Identify which cell holds the provided text, then report its [X, Y] central coordinate. 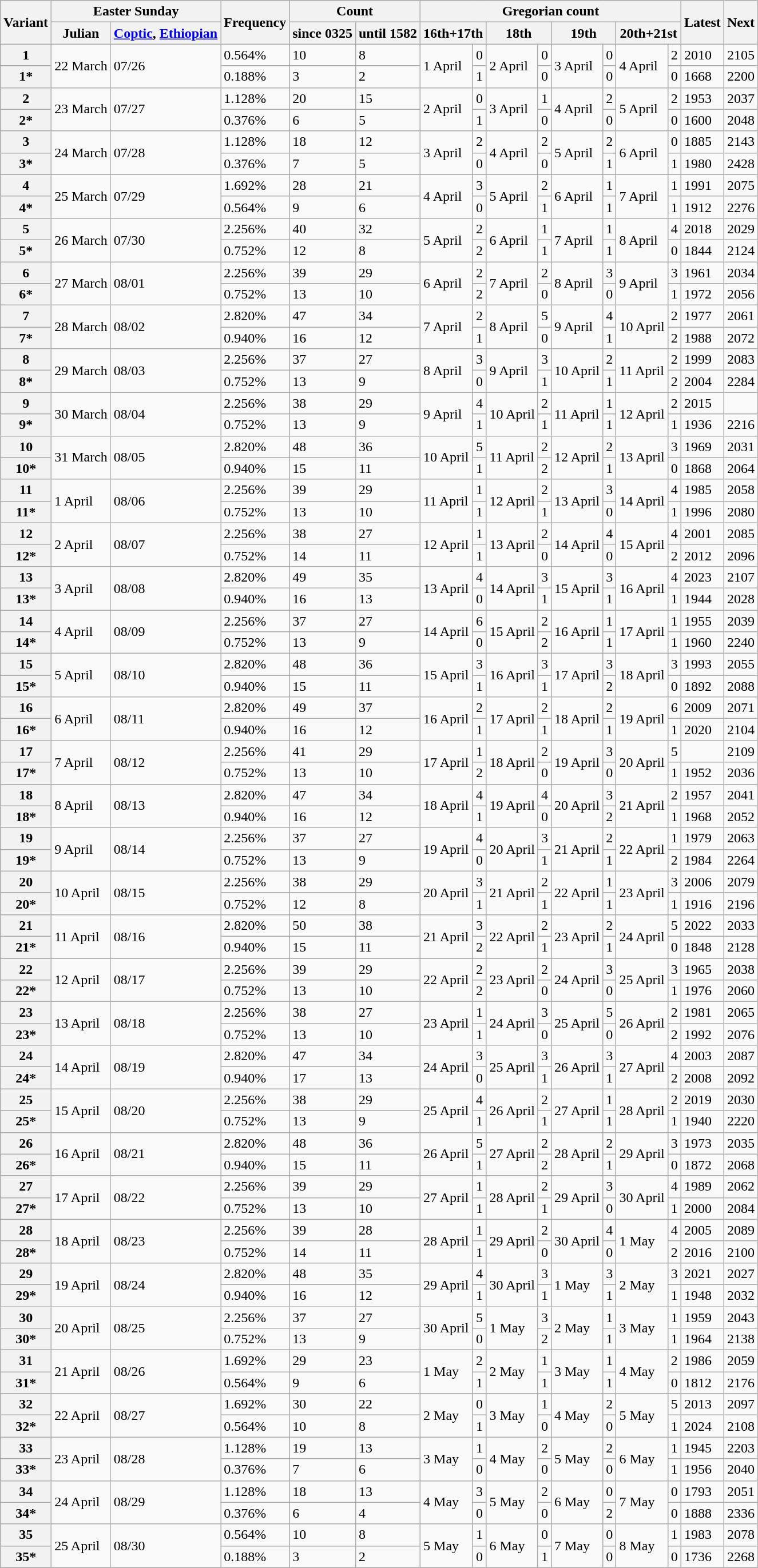
2078 [740, 1535]
Latest [703, 22]
1979 [703, 838]
2084 [740, 1208]
2019 [703, 1100]
2015 [703, 403]
08/01 [165, 284]
2033 [740, 925]
2028 [740, 599]
21* [26, 947]
23* [26, 1034]
1991 [703, 185]
1844 [703, 250]
08/14 [165, 849]
08/16 [165, 936]
2240 [740, 643]
2058 [740, 490]
Variant [26, 22]
08/24 [165, 1284]
30* [26, 1339]
1969 [703, 447]
2061 [740, 316]
08/09 [165, 631]
08/08 [165, 588]
1600 [703, 120]
2027 [740, 1273]
31 [26, 1361]
2031 [740, 447]
25 March [81, 196]
08/23 [165, 1241]
27 March [81, 284]
2013 [703, 1404]
5* [26, 250]
2023 [703, 577]
9* [26, 425]
2003 [703, 1056]
08/13 [165, 806]
1983 [703, 1535]
2051 [740, 1491]
2055 [740, 664]
2176 [740, 1383]
22* [26, 991]
1961 [703, 273]
33 [26, 1448]
2063 [740, 838]
07/30 [165, 240]
08/03 [165, 371]
1945 [703, 1448]
32* [26, 1426]
1888 [703, 1513]
2196 [740, 904]
1964 [703, 1339]
1965 [703, 969]
1984 [703, 860]
20* [26, 904]
07/26 [165, 66]
16th+17th [453, 33]
2036 [740, 773]
2264 [740, 860]
08/25 [165, 1328]
15* [26, 686]
07/28 [165, 153]
2001 [703, 534]
2032 [740, 1295]
8 May [642, 1546]
1985 [703, 490]
1972 [703, 295]
19th [584, 33]
2138 [740, 1339]
08/10 [165, 675]
22 March [81, 66]
08/11 [165, 719]
35* [26, 1557]
1944 [703, 599]
4* [26, 207]
1952 [703, 773]
19* [26, 860]
2016 [703, 1252]
2020 [703, 730]
2021 [703, 1273]
2108 [740, 1426]
2072 [740, 338]
1977 [703, 316]
2107 [740, 577]
2040 [740, 1470]
1960 [703, 643]
24 March [81, 153]
2005 [703, 1230]
1989 [703, 1187]
1912 [703, 207]
2200 [740, 77]
1988 [703, 338]
25* [26, 1121]
1999 [703, 360]
2336 [740, 1513]
1848 [703, 947]
08/27 [165, 1415]
1872 [703, 1165]
29 March [81, 371]
23 March [81, 109]
07/29 [165, 196]
8* [26, 381]
2284 [740, 381]
2022 [703, 925]
31 March [81, 457]
1992 [703, 1034]
2203 [740, 1448]
08/18 [165, 1024]
Gregorian count [551, 11]
1812 [703, 1383]
1976 [703, 991]
2080 [740, 512]
2024 [703, 1426]
2034 [740, 273]
2012 [703, 555]
08/06 [165, 501]
26* [26, 1165]
2075 [740, 185]
1973 [703, 1143]
20th+21st [649, 33]
2220 [740, 1121]
1953 [703, 98]
1968 [703, 817]
2048 [740, 120]
1955 [703, 620]
1868 [703, 468]
1993 [703, 664]
27* [26, 1208]
08/20 [165, 1111]
08/28 [165, 1459]
26 March [81, 240]
2052 [740, 817]
41 [323, 751]
2079 [740, 882]
1986 [703, 1361]
Coptic, Ethiopian [165, 33]
28 March [81, 327]
1996 [703, 512]
18* [26, 817]
33* [26, 1470]
2064 [740, 468]
2268 [740, 1557]
40 [323, 229]
08/02 [165, 327]
2059 [740, 1361]
2109 [740, 751]
1668 [703, 77]
24 [26, 1056]
2143 [740, 142]
28* [26, 1252]
2087 [740, 1056]
2000 [703, 1208]
17* [26, 773]
2041 [740, 795]
08/19 [165, 1067]
29* [26, 1295]
2030 [740, 1100]
1957 [703, 795]
2096 [740, 555]
08/26 [165, 1372]
08/04 [165, 414]
2029 [740, 229]
1948 [703, 1295]
Easter Sunday [136, 11]
34* [26, 1513]
2124 [740, 250]
12* [26, 555]
11* [26, 512]
1892 [703, 686]
2068 [740, 1165]
10* [26, 468]
13* [26, 599]
7* [26, 338]
2039 [740, 620]
Frequency [255, 22]
2076 [740, 1034]
08/17 [165, 980]
3* [26, 164]
08/12 [165, 762]
2071 [740, 708]
2018 [703, 229]
2128 [740, 947]
1981 [703, 1013]
2065 [740, 1013]
1736 [703, 1557]
1940 [703, 1121]
31* [26, 1383]
until 1582 [388, 33]
18th [518, 33]
2428 [740, 164]
08/22 [165, 1197]
1916 [703, 904]
08/05 [165, 457]
2104 [740, 730]
1793 [703, 1491]
2085 [740, 534]
since 0325 [323, 33]
2100 [740, 1252]
6* [26, 295]
26 [26, 1143]
2* [26, 120]
2010 [703, 55]
Count [355, 11]
2083 [740, 360]
2097 [740, 1404]
2276 [740, 207]
2088 [740, 686]
1885 [703, 142]
2008 [703, 1078]
08/07 [165, 544]
2035 [740, 1143]
24* [26, 1078]
08/30 [165, 1546]
2060 [740, 991]
1956 [703, 1470]
30 March [81, 414]
2009 [703, 708]
1936 [703, 425]
08/29 [165, 1502]
2056 [740, 295]
1* [26, 77]
2105 [740, 55]
25 [26, 1100]
1980 [703, 164]
2038 [740, 969]
08/21 [165, 1154]
2004 [703, 381]
1959 [703, 1317]
2006 [703, 882]
Next [740, 22]
2037 [740, 98]
14* [26, 643]
Julian [81, 33]
16* [26, 730]
2092 [740, 1078]
2043 [740, 1317]
50 [323, 925]
2216 [740, 425]
2089 [740, 1230]
2062 [740, 1187]
08/15 [165, 893]
07/27 [165, 109]
